Detect which cell encompasses the target text, then output its (X, Y) center coordinate. 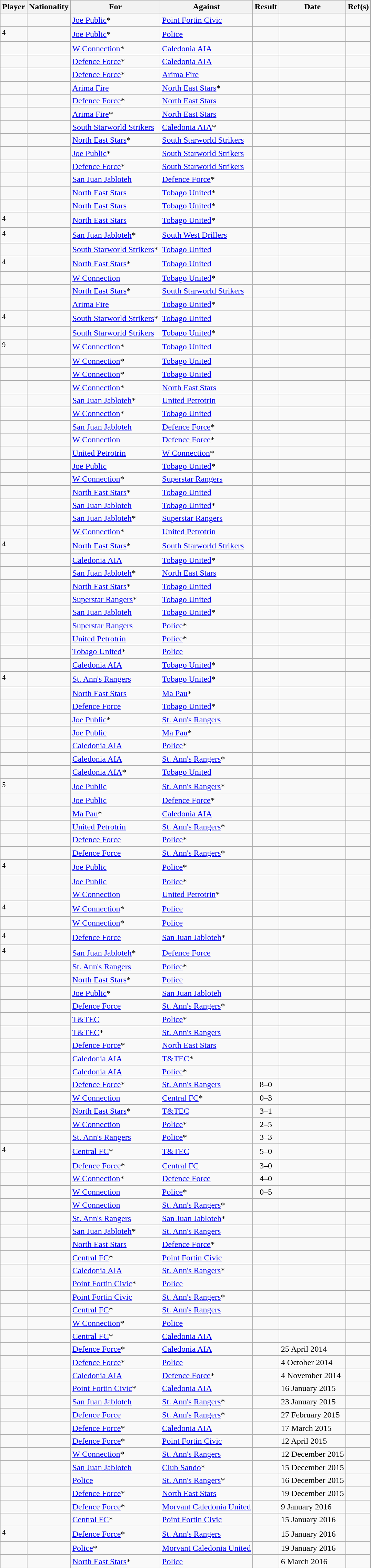
15 December 2015 (312, 1467)
12 April 2015 (312, 1441)
United Petrotrin* (207, 895)
Ref(s) (358, 7)
5–0 (266, 1151)
Result (266, 7)
5 (14, 786)
23 January 2015 (312, 1402)
4 November 2014 (312, 1375)
Central FC (207, 1166)
9 January 2016 (312, 1507)
4–0 (266, 1179)
19 December 2015 (312, 1494)
3–1 (266, 1111)
Nationality (49, 7)
19 January 2016 (312, 1548)
27 February 2015 (312, 1415)
2–5 (266, 1124)
17 March 2015 (312, 1428)
South West Drillers (207, 236)
Superstar Rangers* (115, 599)
Date (312, 7)
25 April 2014 (312, 1349)
Against (207, 7)
16 December 2015 (312, 1481)
Player (14, 7)
0–5 (266, 1192)
Arima Fire* (115, 114)
For (115, 7)
12 December 2015 (312, 1454)
3–3 (266, 1137)
Club Sando* (207, 1467)
6 March 2016 (312, 1561)
8–0 (266, 1085)
3–0 (266, 1166)
16 January 2015 (312, 1389)
9 (14, 347)
0–3 (266, 1098)
4 October 2014 (312, 1362)
